Find where the given text appears and provide that cell's center as [X, Y] coordinate. 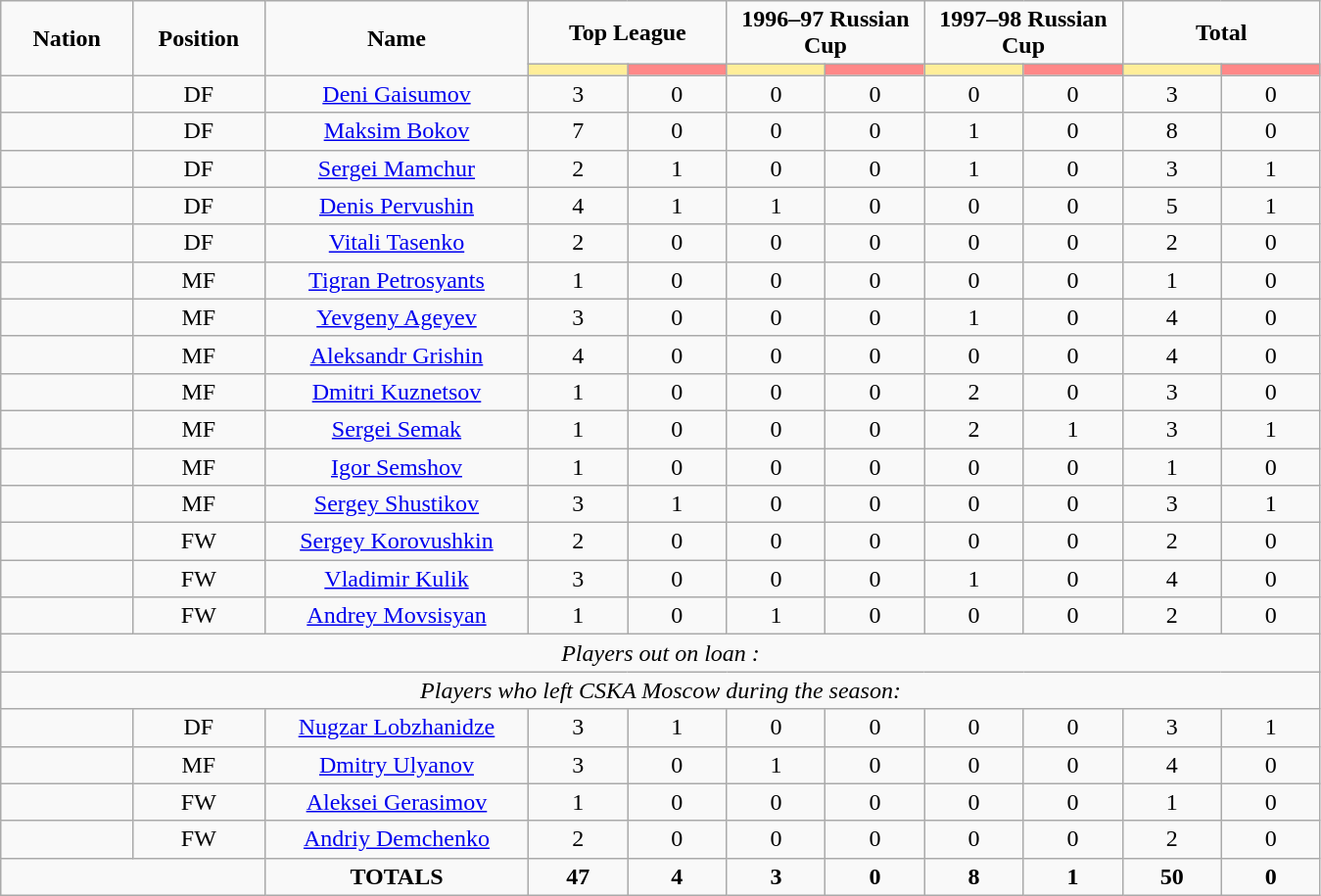
Sergei Mamchur [396, 168]
Vladimir Kulik [396, 579]
7 [578, 131]
Name [396, 38]
Deni Gaisumov [396, 94]
Dmitry Ulyanov [396, 765]
Vitali Tasenko [396, 243]
Players who left CSKA Moscow during the season: [660, 690]
Top League [628, 33]
Position [198, 38]
Andrey Movsisyan [396, 616]
Aleksei Gerasimov [396, 802]
Players out on loan : [660, 653]
Maksim Bokov [396, 131]
Andriy Demchenko [396, 839]
Sergey Korovushkin [396, 542]
Nation [67, 38]
Yevgeny Ageyev [396, 317]
1996–97 Russian Cup [826, 33]
1997–98 Russian Cup [1023, 33]
Tigran Petrosyants [396, 280]
5 [1171, 206]
50 [1171, 876]
Aleksandr Grishin [396, 354]
TOTALS [396, 876]
Dmitri Kuznetsov [396, 392]
Nugzar Lobzhanidze [396, 728]
Igor Semshov [396, 467]
Sergei Semak [396, 429]
Sergey Shustikov [396, 504]
Total [1221, 33]
Denis Pervushin [396, 206]
47 [578, 876]
